Capture the cell that displays the provided text and extract its [X, Y] central coordinate. 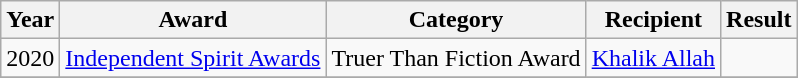
Independent Spirit Awards [193, 58]
Khalik Allah [653, 58]
Truer Than Fiction Award [456, 58]
Category [456, 20]
2020 [30, 58]
Recipient [653, 20]
Year [30, 20]
Award [193, 20]
Result [759, 20]
